Scan for the cell matching the given text and deliver its (X, Y) coordinate at center. 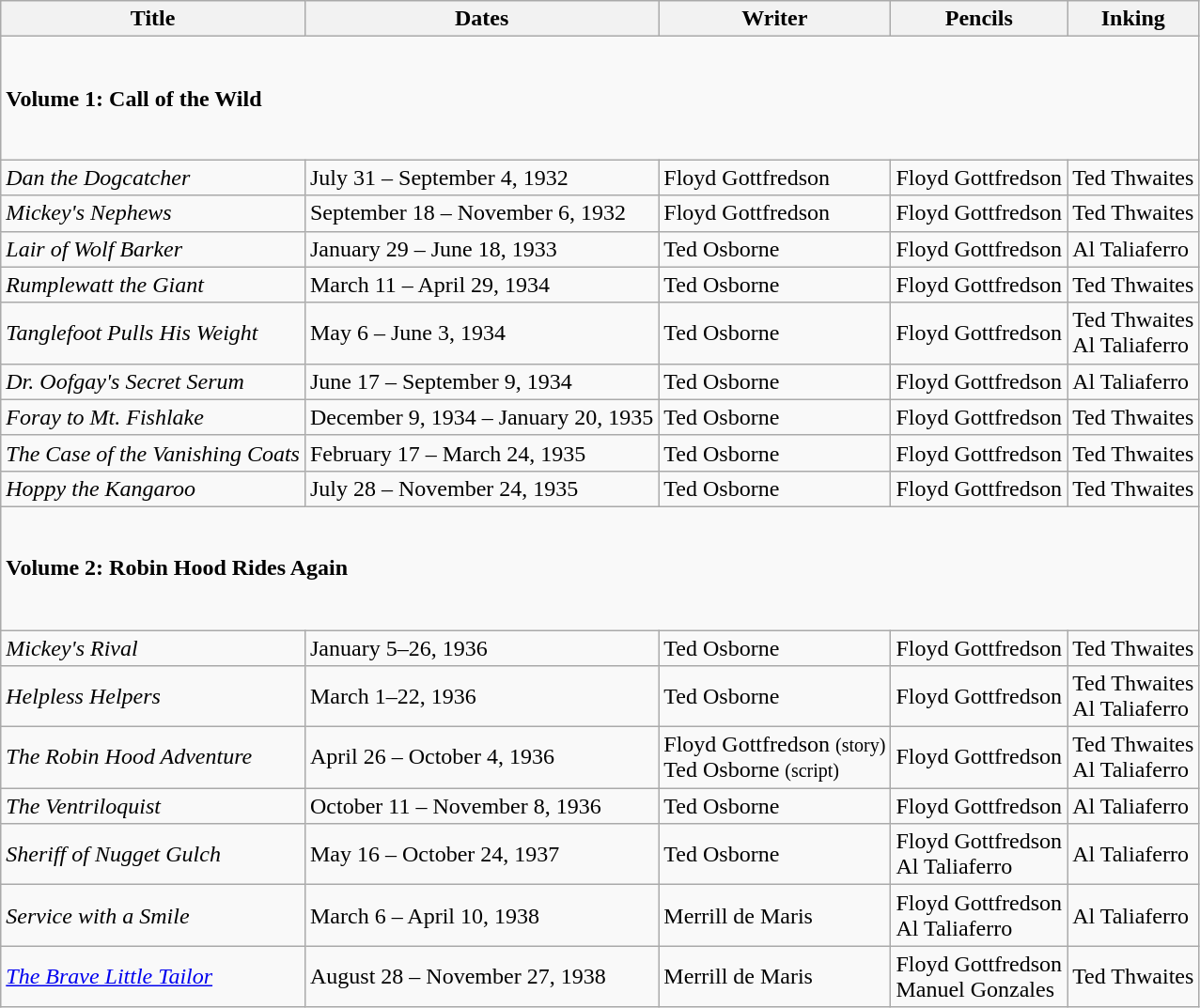
January 29 – June 18, 1933 (481, 249)
Floyd GottfredsonManuel Gonzales (979, 977)
Dan the Dogcatcher (153, 178)
March 1–22, 1936 (481, 697)
Rumplewatt the Giant (153, 285)
The Robin Hood Adventure (153, 757)
Pencils (979, 19)
Mickey's Rival (153, 647)
February 17 – March 24, 1935 (481, 453)
Service with a Smile (153, 915)
July 28 – November 24, 1935 (481, 488)
Writer (774, 19)
The Ventriloquist (153, 806)
May 6 – June 3, 1934 (481, 333)
The Brave Little Tailor (153, 977)
Hoppy the Kangaroo (153, 488)
Volume 1: Call of the Wild (600, 98)
Floyd Gottfredson (story)Ted Osborne (script) (774, 757)
March 11 – April 29, 1934 (481, 285)
Sheriff of Nugget Gulch (153, 855)
May 16 – October 24, 1937 (481, 855)
March 6 – April 10, 1938 (481, 915)
Mickey's Nephews (153, 213)
June 17 – September 9, 1934 (481, 381)
Title (153, 19)
October 11 – November 8, 1936 (481, 806)
Foray to Mt. Fishlake (153, 417)
Lair of Wolf Barker (153, 249)
July 31 – September 4, 1932 (481, 178)
Tanglefoot Pulls His Weight (153, 333)
December 9, 1934 – January 20, 1935 (481, 417)
April 26 – October 4, 1936 (481, 757)
Volume 2: Robin Hood Rides Again (600, 567)
Inking (1133, 19)
Dates (481, 19)
The Case of the Vanishing Coats (153, 453)
August 28 – November 27, 1938 (481, 977)
Dr. Oofgay's Secret Serum (153, 381)
Helpless Helpers (153, 697)
January 5–26, 1936 (481, 647)
September 18 – November 6, 1932 (481, 213)
